Determine the [x, y] coordinate at the center of the cell enclosing the given text.  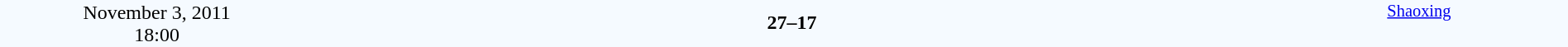
27–17 [791, 22]
Shaoxing [1419, 23]
November 3, 201118:00 [157, 23]
